Detect which cell encompasses the target text, then output its [X, Y] center coordinate. 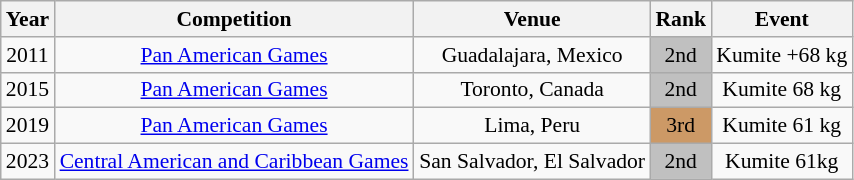
2023 [28, 162]
Kumite +68 kg [782, 55]
San Salvador, El Salvador [532, 162]
Toronto, Canada [532, 90]
Central American and Caribbean Games [234, 162]
Kumite 61 kg [782, 126]
Kumite 61kg [782, 162]
Guadalajara, Mexico [532, 55]
Kumite 68 kg [782, 90]
Competition [234, 19]
Lima, Peru [532, 126]
3rd [680, 126]
Venue [532, 19]
2019 [28, 126]
2011 [28, 55]
2015 [28, 90]
Event [782, 19]
Rank [680, 19]
Year [28, 19]
